Output the [X, Y] coordinate of the center of the cell containing the given text.  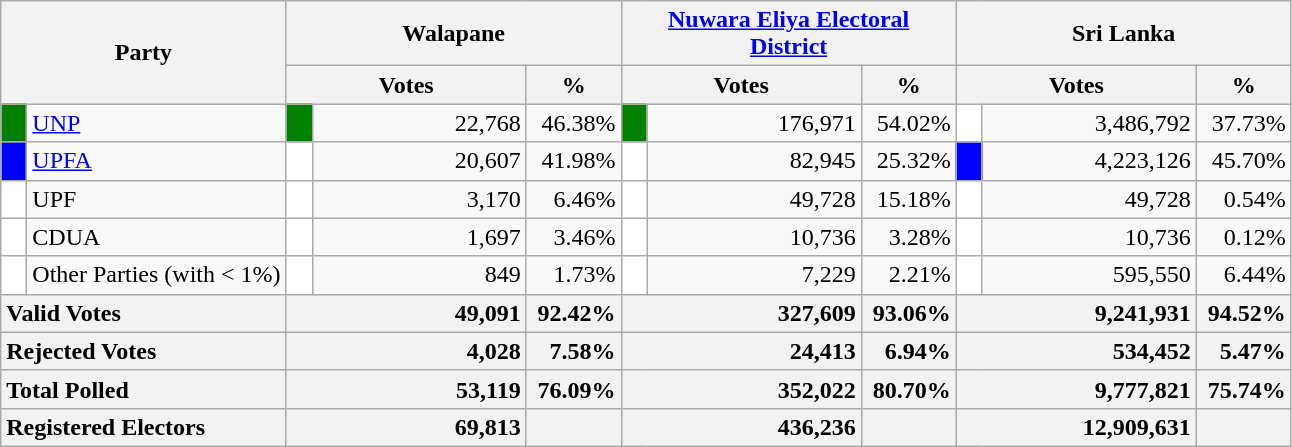
3.28% [908, 237]
22,768 [419, 123]
75.74% [1244, 389]
5.47% [1244, 351]
6.46% [574, 199]
4,028 [406, 351]
3.46% [574, 237]
3,170 [419, 199]
Sri Lanka [1124, 34]
3,486,792 [1089, 123]
82,945 [754, 161]
0.12% [1244, 237]
7.58% [574, 351]
41.98% [574, 161]
80.70% [908, 389]
Registered Electors [144, 427]
1,697 [419, 237]
24,413 [741, 351]
6.44% [1244, 275]
45.70% [1244, 161]
54.02% [908, 123]
46.38% [574, 123]
UNP [156, 123]
2.21% [908, 275]
0.54% [1244, 199]
Other Parties (with < 1%) [156, 275]
Rejected Votes [144, 351]
12,909,631 [1076, 427]
4,223,126 [1089, 161]
9,241,931 [1076, 313]
UPF [156, 199]
Walapane [454, 34]
15.18% [908, 199]
352,022 [741, 389]
Total Polled [144, 389]
69,813 [406, 427]
849 [419, 275]
49,091 [406, 313]
20,607 [419, 161]
76.09% [574, 389]
Party [144, 52]
327,609 [741, 313]
Nuwara Eliya Electoral District [788, 34]
595,550 [1089, 275]
176,971 [754, 123]
Valid Votes [144, 313]
436,236 [741, 427]
7,229 [754, 275]
UPFA [156, 161]
25.32% [908, 161]
92.42% [574, 313]
6.94% [908, 351]
1.73% [574, 275]
37.73% [1244, 123]
534,452 [1076, 351]
9,777,821 [1076, 389]
53,119 [406, 389]
94.52% [1244, 313]
CDUA [156, 237]
93.06% [908, 313]
